Return the [X, Y] coordinate for the center point of the cell that contains the specified text.  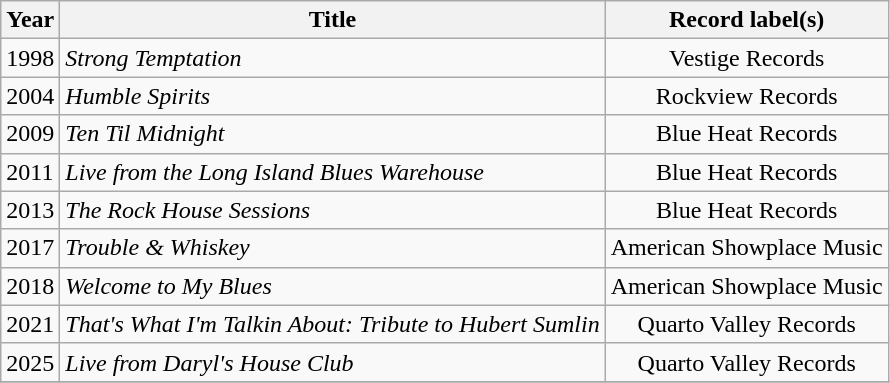
2009 [30, 134]
2011 [30, 172]
2021 [30, 324]
Strong Temptation [332, 58]
Live from the Long Island Blues Warehouse [332, 172]
Rockview Records [746, 96]
2017 [30, 248]
Trouble & Whiskey [332, 248]
Vestige Records [746, 58]
2004 [30, 96]
2013 [30, 210]
Live from Daryl's House Club [332, 362]
Year [30, 20]
Ten Til Midnight [332, 134]
That's What I'm Talkin About: Tribute to Hubert Sumlin [332, 324]
Record label(s) [746, 20]
Title [332, 20]
The Rock House Sessions [332, 210]
Welcome to My Blues [332, 286]
Humble Spirits [332, 96]
2018 [30, 286]
2025 [30, 362]
1998 [30, 58]
